Locate the cell with the specified text and output its [x, y] center coordinate. 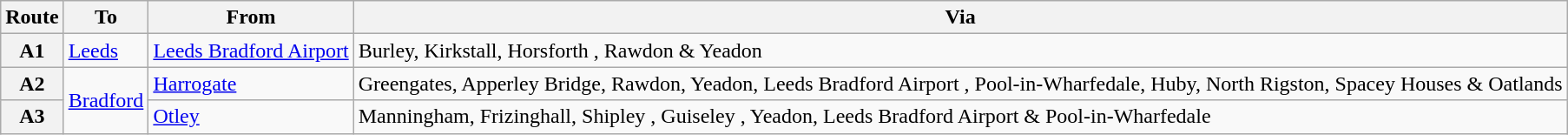
Leeds Bradford Airport [251, 51]
Otley [251, 117]
Via [960, 17]
Harrogate [251, 84]
A1 [32, 51]
From [251, 17]
Leeds [106, 51]
Manningham, Frizinghall, Shipley , Guiseley , Yeadon, Leeds Bradford Airport & Pool-in-Wharfedale [960, 117]
Route [32, 17]
A2 [32, 84]
Greengates, Apperley Bridge, Rawdon, Yeadon, Leeds Bradford Airport , Pool-in-Wharfedale, Huby, North Rigston, Spacey Houses & Oatlands [960, 84]
Bradford [106, 100]
Burley, Kirkstall, Horsforth , Rawdon & Yeadon [960, 51]
A3 [32, 117]
To [106, 17]
